Locate the cell with the specified text and output its (x, y) center coordinate. 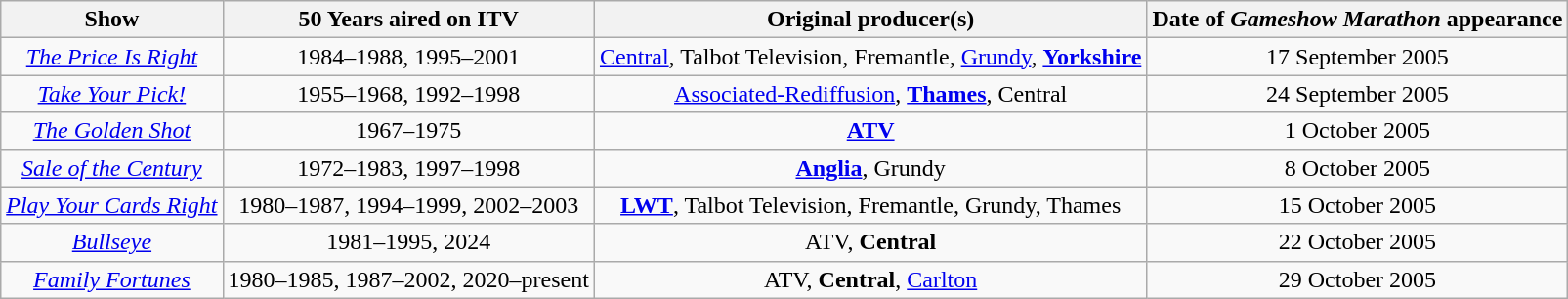
1 October 2005 (1358, 131)
1984–1988, 1995–2001 (408, 57)
The Price Is Right (111, 57)
1980–1985, 1987–2002, 2020–present (408, 279)
Family Fortunes (111, 279)
Anglia, Grundy (869, 168)
22 October 2005 (1358, 242)
Show (111, 20)
The Golden Shot (111, 131)
Bullseye (111, 242)
Associated-Rediffusion, Thames, Central (869, 94)
ATV, Central, Carlton (869, 279)
17 September 2005 (1358, 57)
8 October 2005 (1358, 168)
Date of Gameshow Marathon appearance (1358, 20)
Central, Talbot Television, Fremantle, Grundy, Yorkshire (869, 57)
Original producer(s) (869, 20)
Take Your Pick! (111, 94)
1972–1983, 1997–1998 (408, 168)
1981–1995, 2024 (408, 242)
24 September 2005 (1358, 94)
15 October 2005 (1358, 205)
Play Your Cards Right (111, 205)
1967–1975 (408, 131)
ATV (869, 131)
LWT, Talbot Television, Fremantle, Grundy, Thames (869, 205)
50 Years aired on ITV (408, 20)
Sale of the Century (111, 168)
ATV, Central (869, 242)
1980–1987, 1994–1999, 2002–2003 (408, 205)
29 October 2005 (1358, 279)
1955–1968, 1992–1998 (408, 94)
